Pinpoint the cell where the given text exists, returning its [x, y] midpoint coordinate. 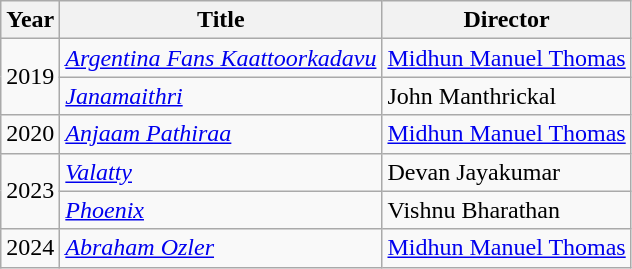
John Manthrickal [506, 96]
Year [30, 20]
Director [506, 20]
2019 [30, 77]
Janamaithri [221, 96]
2020 [30, 134]
Argentina Fans Kaattoorkadavu [221, 58]
Devan Jayakumar [506, 172]
Abraham Ozler [221, 248]
2024 [30, 248]
Anjaam Pathiraa [221, 134]
Title [221, 20]
2023 [30, 191]
Valatty [221, 172]
Phoenix [221, 210]
Vishnu Bharathan [506, 210]
